Output the [X, Y] coordinate of the center of the cell containing the given text.  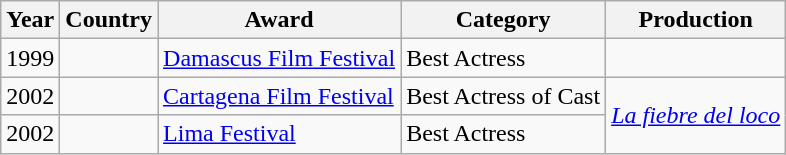
Year [30, 20]
Cartagena Film Festival [280, 96]
Best Actress of Cast [504, 96]
Category [504, 20]
Country [109, 20]
Lima Festival [280, 134]
Production [696, 20]
1999 [30, 58]
Award [280, 20]
La fiebre del loco [696, 115]
Damascus Film Festival [280, 58]
